Capture the cell that displays the provided text and extract its (x, y) central coordinate. 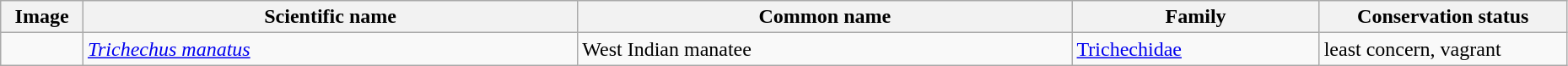
Conservation status (1442, 17)
Scientific name (330, 17)
least concern, vagrant (1442, 49)
Image (42, 17)
Trichechidae (1196, 49)
Family (1196, 17)
Trichechus manatus (330, 49)
West Indian manatee (825, 49)
Common name (825, 17)
